From the cell containing the given text, extract its center point as (x, y) coordinate. 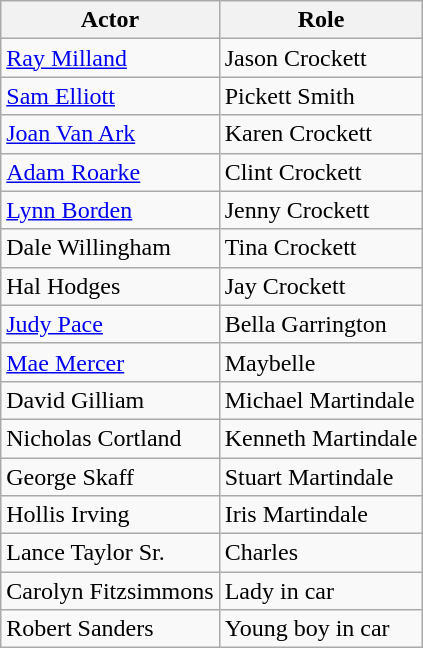
Dale Willingham (110, 248)
Mae Mercer (110, 362)
Nicholas Cortland (110, 438)
Bella Garrington (321, 324)
Lady in car (321, 591)
Ray Milland (110, 58)
Actor (110, 20)
Young boy in car (321, 629)
Lance Taylor Sr. (110, 553)
Carolyn Fitzsimmons (110, 591)
Hal Hodges (110, 286)
Hollis Irving (110, 515)
Joan Van Ark (110, 134)
Judy Pace (110, 324)
Stuart Martindale (321, 477)
Iris Martindale (321, 515)
Jenny Crockett (321, 210)
Michael Martindale (321, 400)
Jay Crockett (321, 286)
David Gilliam (110, 400)
Pickett Smith (321, 96)
Sam Elliott (110, 96)
Kenneth Martindale (321, 438)
Maybelle (321, 362)
Adam Roarke (110, 172)
Jason Crockett (321, 58)
Tina Crockett (321, 248)
Clint Crockett (321, 172)
George Skaff (110, 477)
Robert Sanders (110, 629)
Charles (321, 553)
Role (321, 20)
Karen Crockett (321, 134)
Lynn Borden (110, 210)
